Output the (x, y) coordinate of the center of the cell containing the given text.  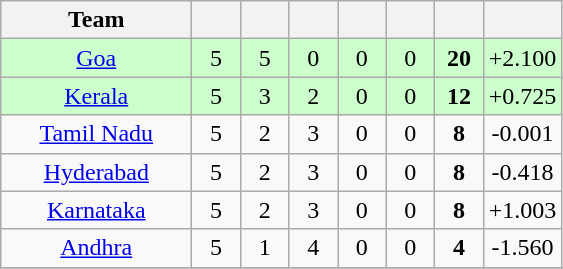
12 (460, 96)
Team (96, 20)
-1.560 (522, 248)
Andhra (96, 248)
-0.418 (522, 172)
Tamil Nadu (96, 134)
Hyderabad (96, 172)
1 (264, 248)
Goa (96, 58)
+2.100 (522, 58)
+0.725 (522, 96)
20 (460, 58)
Kerala (96, 96)
Karnataka (96, 210)
+1.003 (522, 210)
-0.001 (522, 134)
